Pinpoint the cell where the given text exists, returning its (X, Y) midpoint coordinate. 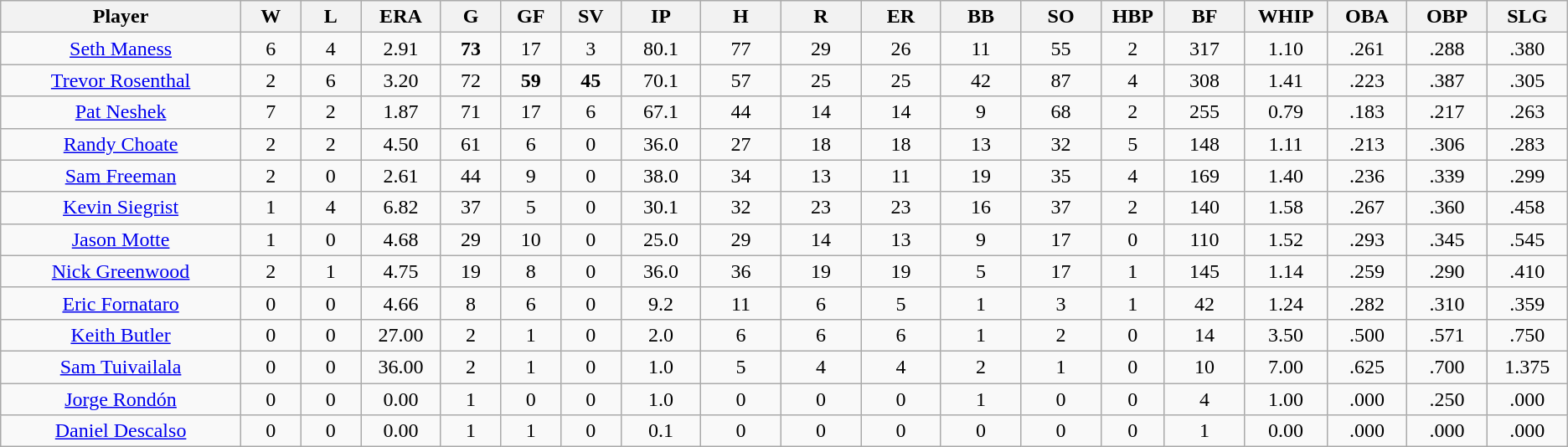
.236 (1367, 176)
.305 (1527, 80)
67.1 (661, 112)
1.11 (1286, 144)
73 (471, 49)
Trevor Rosenthal (121, 80)
71 (471, 112)
2.91 (401, 49)
72 (471, 80)
68 (1061, 112)
6.82 (401, 208)
Randy Choate (121, 144)
Pat Neshek (121, 112)
308 (1204, 80)
HBP (1132, 17)
SO (1061, 17)
Daniel Descalso (121, 431)
.293 (1367, 239)
70.1 (661, 80)
87 (1061, 80)
Seth Maness (121, 49)
1.40 (1286, 176)
.282 (1367, 303)
ERA (401, 17)
30.1 (661, 208)
1.87 (401, 112)
38.0 (661, 176)
0.79 (1286, 112)
.500 (1367, 335)
1.58 (1286, 208)
3.50 (1286, 335)
1.52 (1286, 239)
.263 (1527, 112)
26 (901, 49)
2.61 (401, 176)
1.375 (1527, 367)
317 (1204, 49)
OBA (1367, 17)
2.0 (661, 335)
.290 (1447, 271)
.310 (1447, 303)
G (471, 17)
.545 (1527, 239)
1.24 (1286, 303)
.571 (1447, 335)
1.14 (1286, 271)
BB (981, 17)
3.20 (401, 80)
7 (271, 112)
.223 (1367, 80)
.288 (1447, 49)
IP (661, 17)
Player (121, 17)
.306 (1447, 144)
.339 (1447, 176)
.283 (1527, 144)
L (331, 17)
61 (471, 144)
.360 (1447, 208)
7.00 (1286, 367)
9.2 (661, 303)
148 (1204, 144)
59 (531, 80)
SLG (1527, 17)
.267 (1367, 208)
.250 (1447, 399)
Sam Freeman (121, 176)
.183 (1367, 112)
OBP (1447, 17)
.387 (1447, 80)
34 (741, 176)
.410 (1527, 271)
.750 (1527, 335)
.217 (1447, 112)
80.1 (661, 49)
.299 (1527, 176)
Kevin Siegrist (121, 208)
Keith Butler (121, 335)
36 (741, 271)
.700 (1447, 367)
GF (531, 17)
ER (901, 17)
.359 (1527, 303)
H (741, 17)
Nick Greenwood (121, 271)
WHIP (1286, 17)
Eric Fornataro (121, 303)
SV (591, 17)
110 (1204, 239)
140 (1204, 208)
.625 (1367, 367)
.259 (1367, 271)
25.0 (661, 239)
1.00 (1286, 399)
35 (1061, 176)
4.66 (401, 303)
145 (1204, 271)
4.50 (401, 144)
.458 (1527, 208)
57 (741, 80)
0.1 (661, 431)
R (821, 17)
4.68 (401, 239)
Jason Motte (121, 239)
55 (1061, 49)
4.75 (401, 271)
45 (591, 80)
77 (741, 49)
.261 (1367, 49)
27.00 (401, 335)
Sam Tuivailala (121, 367)
.345 (1447, 239)
16 (981, 208)
.380 (1527, 49)
36.00 (401, 367)
27 (741, 144)
1.41 (1286, 80)
255 (1204, 112)
1.10 (1286, 49)
BF (1204, 17)
W (271, 17)
169 (1204, 176)
Jorge Rondón (121, 399)
.213 (1367, 144)
